Return the (X, Y) coordinate for the center point of the cell that contains the specified text.  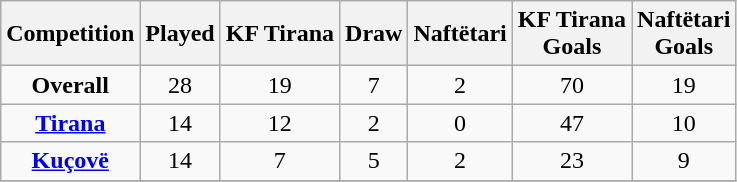
12 (280, 123)
0 (460, 123)
28 (180, 85)
Naftëtari (460, 34)
23 (572, 161)
Tirana (70, 123)
10 (684, 123)
9 (684, 161)
47 (572, 123)
Naftëtari Goals (684, 34)
Overall (70, 85)
Played (180, 34)
KF Tirana Goals (572, 34)
Draw (374, 34)
70 (572, 85)
Kuçovë (70, 161)
5 (374, 161)
KF Tirana (280, 34)
Competition (70, 34)
